Identify which cell holds the provided text, then report its (x, y) central coordinate. 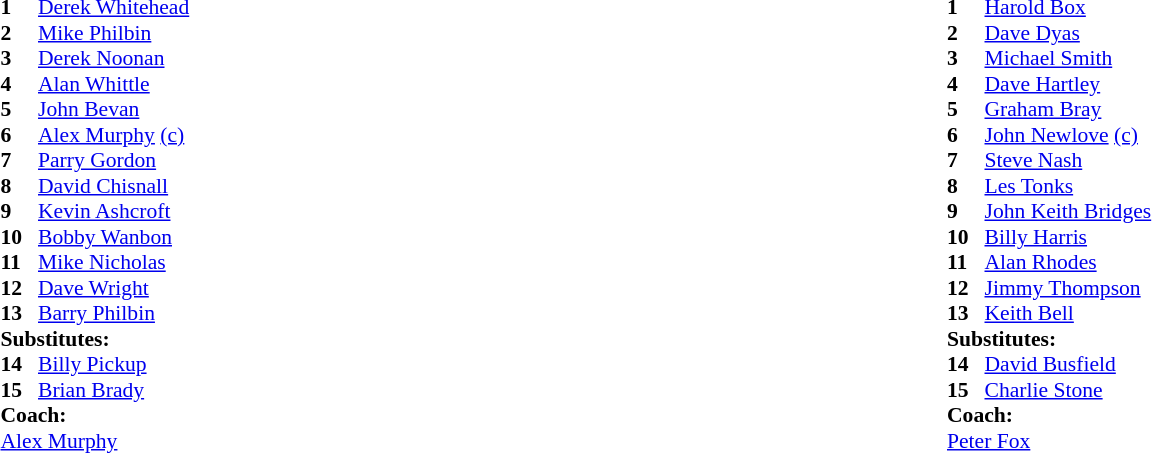
Barry Philbin (114, 313)
Dave Wright (114, 288)
Brian Brady (114, 390)
Jimmy Thompson (1068, 288)
Dave Hartley (1068, 84)
Charlie Stone (1068, 390)
Billy Harris (1068, 237)
Keith Bell (1068, 313)
Bobby Wanbon (114, 237)
David Chisnall (114, 186)
Kevin Ashcroft (114, 211)
Alex Murphy (c) (114, 135)
Steve Nash (1068, 161)
Parry Gordon (114, 161)
David Busfield (1068, 365)
Mike Nicholas (114, 263)
Dave Dyas (1068, 33)
Derek Noonan (114, 59)
Mike Philbin (114, 33)
Graham Bray (1068, 109)
Les Tonks (1068, 186)
John Newlove (c) (1068, 135)
Alan Rhodes (1068, 263)
John Bevan (114, 109)
John Keith Bridges (1068, 211)
Billy Pickup (114, 365)
Alan Whittle (114, 84)
Michael Smith (1068, 59)
